From the cell containing the given text, extract its center point as [x, y] coordinate. 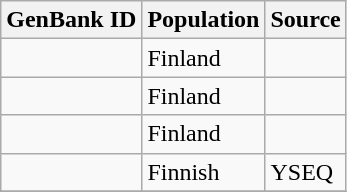
Population [204, 20]
Source [306, 20]
GenBank ID [72, 20]
YSEQ [306, 172]
Finnish [204, 172]
